Capture the cell that displays the provided text and extract its (X, Y) central coordinate. 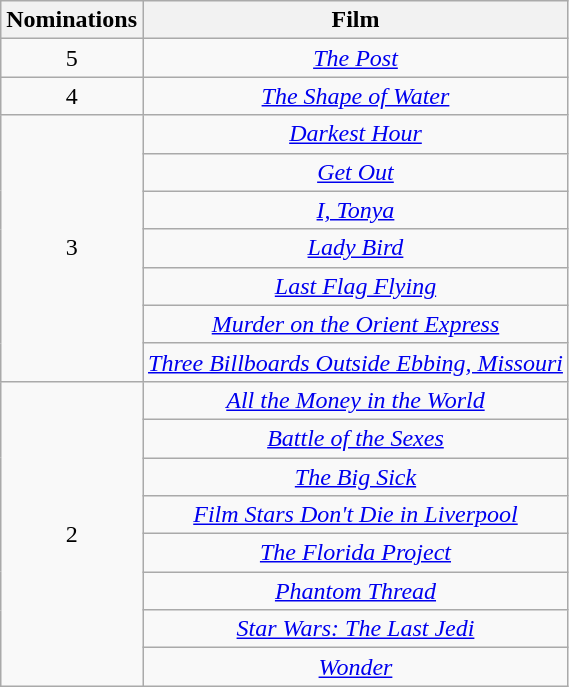
Lady Bird (355, 248)
The Florida Project (355, 553)
Darkest Hour (355, 134)
The Big Sick (355, 477)
The Post (355, 58)
Star Wars: The Last Jedi (355, 629)
Three Billboards Outside Ebbing, Missouri (355, 362)
Wonder (355, 667)
4 (72, 96)
Nominations (72, 20)
The Shape of Water (355, 96)
Get Out (355, 172)
Film (355, 20)
3 (72, 248)
Film Stars Don't Die in Liverpool (355, 515)
Murder on the Orient Express (355, 324)
Last Flag Flying (355, 286)
Phantom Thread (355, 591)
Battle of the Sexes (355, 438)
I, Tonya (355, 210)
All the Money in the World (355, 400)
5 (72, 58)
2 (72, 533)
